Locate the cell with the specified text and output its [x, y] center coordinate. 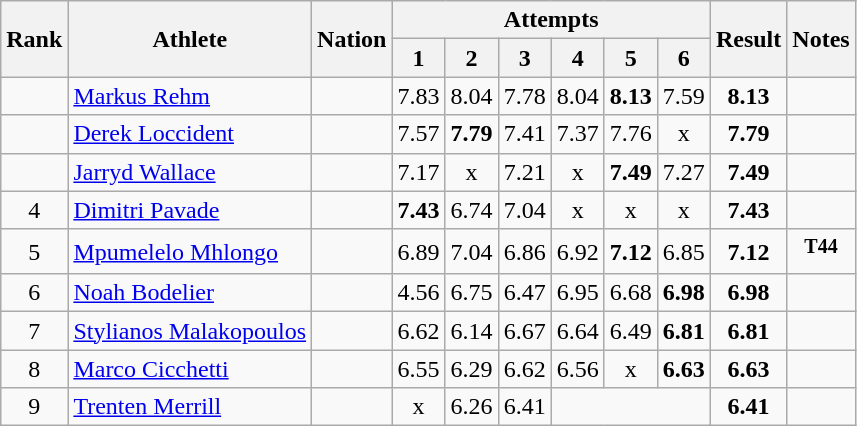
7.17 [418, 172]
7.57 [418, 134]
6.47 [524, 293]
Stylianos Malakopoulos [190, 331]
9 [34, 407]
6.67 [524, 331]
Attempts [551, 20]
Jarryd Wallace [190, 172]
6.64 [578, 331]
8 [34, 369]
6.14 [472, 331]
2 [472, 58]
T44 [821, 252]
Derek Loccident [190, 134]
6.95 [578, 293]
7.78 [524, 96]
7.27 [684, 172]
1 [418, 58]
Notes [821, 39]
Dimitri Pavade [190, 210]
6.55 [418, 369]
6.86 [524, 252]
3 [524, 58]
6.85 [684, 252]
6.92 [578, 252]
6.49 [630, 331]
7 [34, 331]
6.56 [578, 369]
Result [748, 39]
6.89 [418, 252]
6.74 [472, 210]
Marco Cicchetti [190, 369]
7.37 [578, 134]
6.29 [472, 369]
6.26 [472, 407]
7.83 [418, 96]
Nation [352, 39]
Noah Bodelier [190, 293]
7.59 [684, 96]
Mpumelelo Mhlongo [190, 252]
7.21 [524, 172]
Markus Rehm [190, 96]
Rank [34, 39]
6.75 [472, 293]
6.68 [630, 293]
Trenten Merrill [190, 407]
7.76 [630, 134]
7.41 [524, 134]
4.56 [418, 293]
Athlete [190, 39]
